Extract the [X, Y] coordinate from the center of the cell holding the provided text.  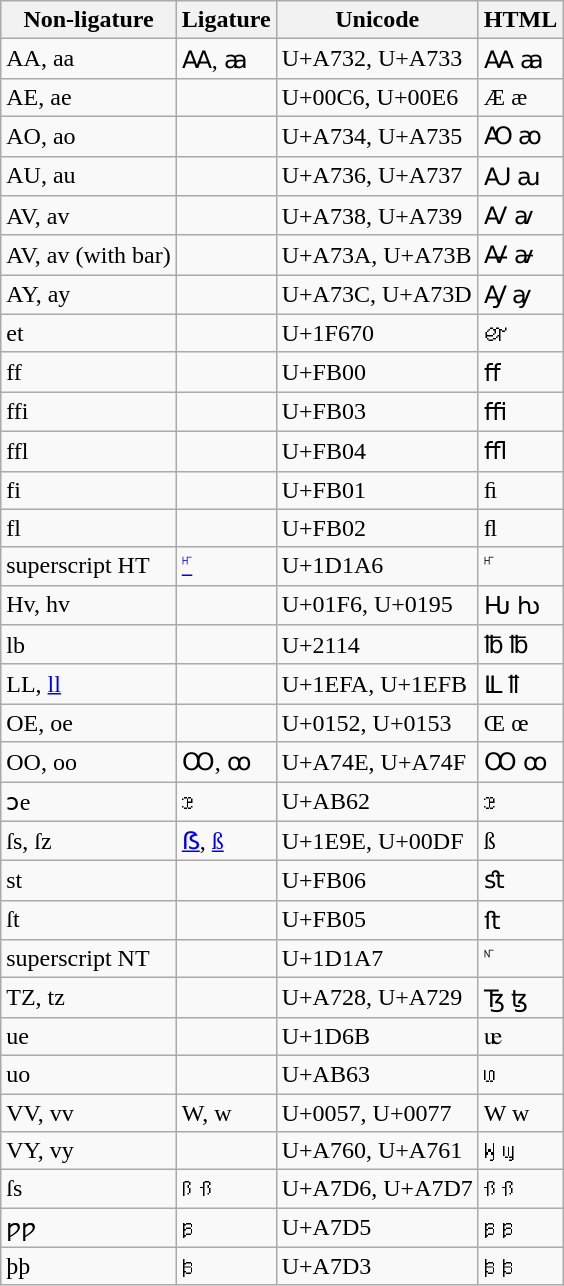
U+1D1A6 [377, 566]
ﬂ [520, 528]
U+1EFA, U+1EFB [377, 684]
Ỻ ỻ [520, 684]
U+1F670 [377, 333]
ɔe [89, 802]
ff [89, 372]
ꟗ ꟗ [520, 1189]
LL, ll [89, 684]
AY, ay [89, 295]
ue [89, 1036]
Ligature [226, 20]
U+A736, U+A737 [377, 176]
Ꜷ ꜷ [520, 176]
ꭣ [520, 1074]
U+A73A, U+A73B [377, 255]
AU, au [89, 176]
ﬄ [520, 451]
ẞ, ß [226, 841]
U+A732, U+A733 [377, 59]
U+A73C, U+A73D [377, 295]
Æ æ [520, 97]
Ꜵ ꜵ [520, 136]
superscript NT [89, 959]
🙰 [520, 333]
ꟓ [226, 1266]
U+FB04 [377, 451]
AE, ae [89, 97]
Ꜽ ꜽ [520, 295]
U+A7D5 [377, 1228]
U+1D1A7 [377, 959]
AV, av (with bar) [89, 255]
ﬅ [520, 920]
superscript HT [89, 566]
U+AB62 [377, 802]
AA, aa [89, 59]
ß [520, 841]
Ƕ ƕ [520, 605]
VV, vv [89, 1113]
ﬃ [520, 412]
TZ, tz [89, 998]
U+1E9E, U+00DF [377, 841]
U+1D6B [377, 1036]
ꟕ [226, 1228]
U+01F6, U+0195 [377, 605]
ꟓ ꟓ [520, 1266]
ᵫ [520, 1036]
U+AB63 [377, 1074]
ffi [89, 412]
W, w [226, 1113]
U+0057, U+0077 [377, 1113]
U+A7D3 [377, 1266]
ffl [89, 451]
U+0152, U+0153 [377, 723]
U+FB06 [377, 881]
Ꜩ ꜩ [520, 998]
ﬆ [520, 881]
U+A728, U+A729 [377, 998]
Ꝡ ꝡ [520, 1151]
U+00C6, U+00E6 [377, 97]
Ꝏ ꝏ [520, 762]
Ꜳ ꜳ [520, 59]
AV, av [89, 216]
U+2114 [377, 645]
ﬀ [520, 372]
OE, oe [89, 723]
OO, oo [89, 762]
Ꝏ, ꝏ [226, 762]
𝆧 [520, 959]
℔ ℔ [520, 645]
HTML [520, 20]
U+FB03 [377, 412]
fi [89, 490]
ꟕ ꟕ [520, 1228]
ſs, ſz [89, 841]
st [89, 881]
ſs [89, 1189]
U+FB00 [377, 372]
Ꜳ, ꜳ [226, 59]
U+A734, U+A735 [377, 136]
U+FB01 [377, 490]
et [89, 333]
Ꜹ ꜹ [520, 216]
Non-ligature [89, 20]
U+FB05 [377, 920]
fl [89, 528]
Œ œ [520, 723]
U+A7D6, U+A7D7 [377, 1189]
U+A760, U+A761 [377, 1151]
U+A738, U+A739 [377, 216]
Hv, hv [89, 605]
lb [89, 645]
þþ [89, 1266]
ſt [89, 920]
Ꜻ ꜻ [520, 255]
AO, ao [89, 136]
uo [89, 1074]
W w [520, 1113]
VY, vy [89, 1151]
ﬁ [520, 490]
Ꟗ ꟗ [226, 1189]
Unicode [377, 20]
ƿƿ [89, 1228]
U+FB02 [377, 528]
U+A74E, U+A74F [377, 762]
